For the text-containing cell, return its midpoint in [X, Y] coordinate format. 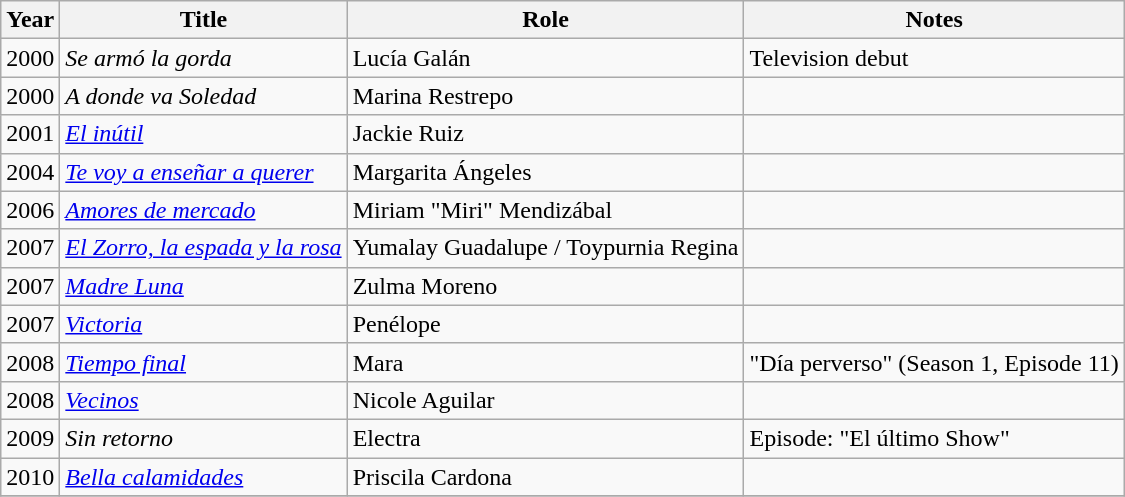
Mara [546, 362]
Marina Restrepo [546, 96]
Amores de mercado [204, 210]
2006 [30, 210]
Title [204, 20]
2010 [30, 477]
Bella calamidades [204, 477]
Notes [934, 20]
Jackie Ruiz [546, 134]
2009 [30, 438]
Electra [546, 438]
2001 [30, 134]
Madre Luna [204, 286]
Lucía Galán [546, 58]
El inútil [204, 134]
Yumalay Guadalupe / Toypurnia Regina [546, 248]
El Zorro, la espada y la rosa [204, 248]
Se armó la gorda [204, 58]
Role [546, 20]
"Día perverso" (Season 1, Episode 11) [934, 362]
Year [30, 20]
Television debut [934, 58]
Nicole Aguilar [546, 400]
Priscila Cardona [546, 477]
Zulma Moreno [546, 286]
Penélope [546, 324]
Margarita Ángeles [546, 172]
Miriam "Miri" Mendizábal [546, 210]
A donde va Soledad [204, 96]
Victoria [204, 324]
Sin retorno [204, 438]
2004 [30, 172]
Vecinos [204, 400]
Tiempo final [204, 362]
Te voy a enseñar a querer [204, 172]
Episode: "El último Show" [934, 438]
